Return the [x, y] coordinate for the center point of the cell that contains the specified text.  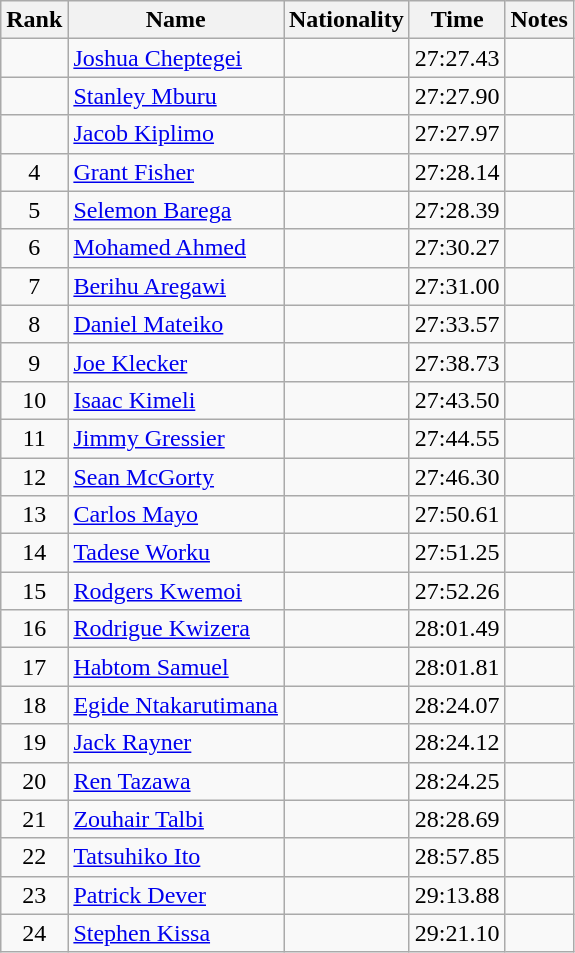
28:24.25 [457, 781]
27:52.26 [457, 591]
27:46.30 [457, 477]
15 [34, 591]
Tatsuhiko Ito [176, 857]
Name [176, 20]
9 [34, 362]
24 [34, 933]
28:24.07 [457, 705]
Stephen Kissa [176, 933]
28:28.69 [457, 819]
Mohamed Ahmed [176, 248]
Sean McGorty [176, 477]
Isaac Kimeli [176, 400]
Selemon Barega [176, 210]
12 [34, 477]
Notes [539, 20]
Nationality [347, 20]
Ren Tazawa [176, 781]
10 [34, 400]
27:33.57 [457, 324]
27:27.90 [457, 96]
16 [34, 629]
4 [34, 172]
27:44.55 [457, 438]
27:43.50 [457, 400]
23 [34, 895]
5 [34, 210]
Jack Rayner [176, 743]
28:24.12 [457, 743]
Joe Klecker [176, 362]
Tadese Worku [176, 553]
19 [34, 743]
14 [34, 553]
Rodgers Kwemoi [176, 591]
28:57.85 [457, 857]
27:27.43 [457, 58]
Rank [34, 20]
8 [34, 324]
Patrick Dever [176, 895]
28:01.49 [457, 629]
Egide Ntakarutimana [176, 705]
27:38.73 [457, 362]
Stanley Mburu [176, 96]
21 [34, 819]
27:28.39 [457, 210]
27:31.00 [457, 286]
Daniel Mateiko [176, 324]
Berihu Aregawi [176, 286]
28:01.81 [457, 667]
27:28.14 [457, 172]
Jimmy Gressier [176, 438]
Grant Fisher [176, 172]
Jacob Kiplimo [176, 134]
Time [457, 20]
27:50.61 [457, 515]
Zouhair Talbi [176, 819]
Joshua Cheptegei [176, 58]
11 [34, 438]
20 [34, 781]
7 [34, 286]
Carlos Mayo [176, 515]
6 [34, 248]
18 [34, 705]
Rodrigue Kwizera [176, 629]
13 [34, 515]
27:30.27 [457, 248]
27:27.97 [457, 134]
22 [34, 857]
29:21.10 [457, 933]
29:13.88 [457, 895]
17 [34, 667]
27:51.25 [457, 553]
Habtom Samuel [176, 667]
